Output the [x, y] coordinate of the center of the cell containing the given text.  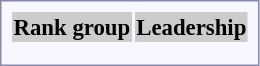
Leadership [192, 27]
Rank group [72, 27]
